Pinpoint the cell where the given text exists, returning its (X, Y) midpoint coordinate. 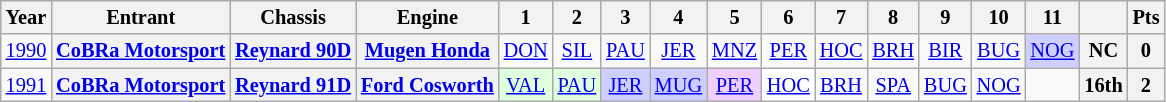
10 (999, 17)
1 (526, 17)
Reynard 90D (293, 51)
Year (26, 17)
1991 (26, 85)
NC (1103, 51)
VAL (526, 85)
Engine (428, 17)
16th (1103, 85)
8 (893, 17)
11 (1053, 17)
Pts (1146, 17)
7 (842, 17)
6 (788, 17)
SIL (578, 51)
Entrant (140, 17)
Chassis (293, 17)
SPA (893, 85)
0 (1146, 51)
Ford Cosworth (428, 85)
BIR (946, 51)
4 (678, 17)
9 (946, 17)
Mugen Honda (428, 51)
5 (734, 17)
MUG (678, 85)
Reynard 91D (293, 85)
DON (526, 51)
MNZ (734, 51)
1990 (26, 51)
3 (626, 17)
